Return [x, y] of the center of cell containing provided text 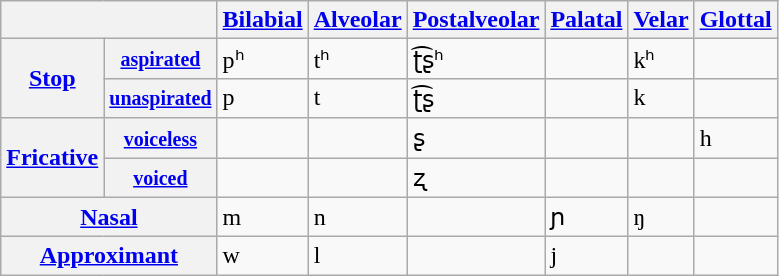
kʰ [661, 59]
k [661, 98]
j [586, 256]
pʰ [262, 59]
Postalveolar [476, 20]
ʈ͡ʂʰ [476, 59]
voiceless [160, 138]
m [262, 217]
Fricative [52, 158]
Nasal [109, 217]
n [358, 217]
Velar [661, 20]
Alveolar [358, 20]
ŋ [661, 217]
w [262, 256]
Stop [52, 78]
p [262, 98]
Palatal [586, 20]
tʰ [358, 59]
h [736, 138]
voiced [160, 178]
Approximant [109, 256]
ɲ [586, 217]
Bilabial [262, 20]
l [358, 256]
ʐ [476, 178]
Glottal [736, 20]
ʂ [476, 138]
ʈ͡ʂ [476, 98]
unaspirated [160, 98]
aspirated [160, 59]
t [358, 98]
